Output the [X, Y] coordinate of the center of the cell containing the given text.  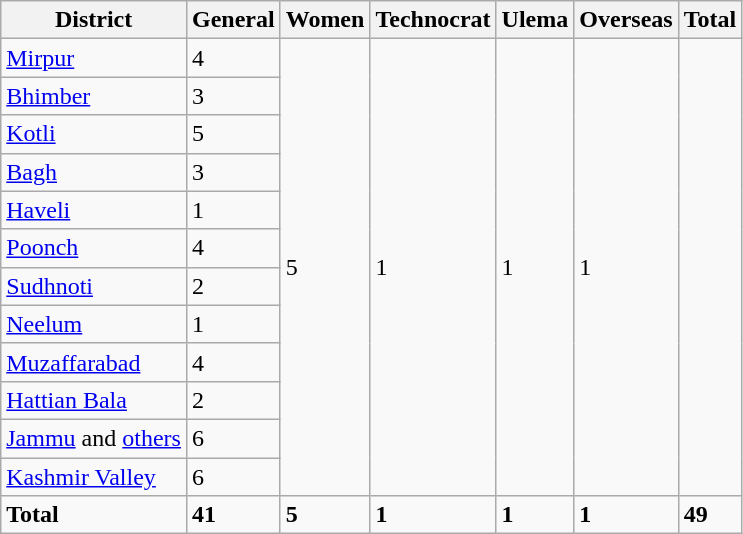
Jammu and others [94, 438]
Bhimber [94, 96]
Kotli [94, 134]
Poonch [94, 248]
41 [233, 515]
Overseas [626, 20]
Haveli [94, 210]
Mirpur [94, 58]
Ulema [535, 20]
Women [325, 20]
Muzaffarabad [94, 362]
Kashmir Valley [94, 477]
District [94, 20]
Neelum [94, 324]
General [233, 20]
49 [710, 515]
Hattian Bala [94, 400]
Technocrat [433, 20]
Bagh [94, 172]
Sudhnoti [94, 286]
